Find where the given text appears and provide that cell's center as (X, Y) coordinate. 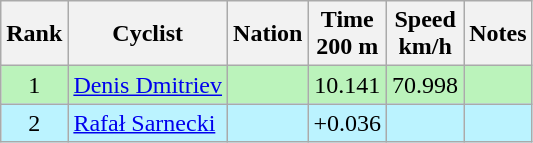
Cyclist (148, 34)
Rafał Sarnecki (148, 123)
Time200 m (348, 34)
70.998 (426, 85)
Nation (268, 34)
Rank (34, 34)
10.141 (348, 85)
Denis Dmitriev (148, 85)
Speedkm/h (426, 34)
2 (34, 123)
+0.036 (348, 123)
1 (34, 85)
Notes (498, 34)
